Capture the cell that displays the provided text and extract its (X, Y) central coordinate. 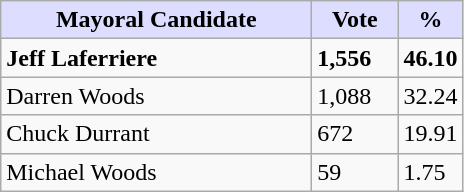
Chuck Durrant (156, 134)
1.75 (430, 172)
1,556 (355, 58)
19.91 (430, 134)
59 (355, 172)
Jeff Laferriere (156, 58)
1,088 (355, 96)
% (430, 20)
Mayoral Candidate (156, 20)
46.10 (430, 58)
32.24 (430, 96)
Vote (355, 20)
Darren Woods (156, 96)
672 (355, 134)
Michael Woods (156, 172)
